Provide the [x, y] coordinate of the cell's center where the given text is located.  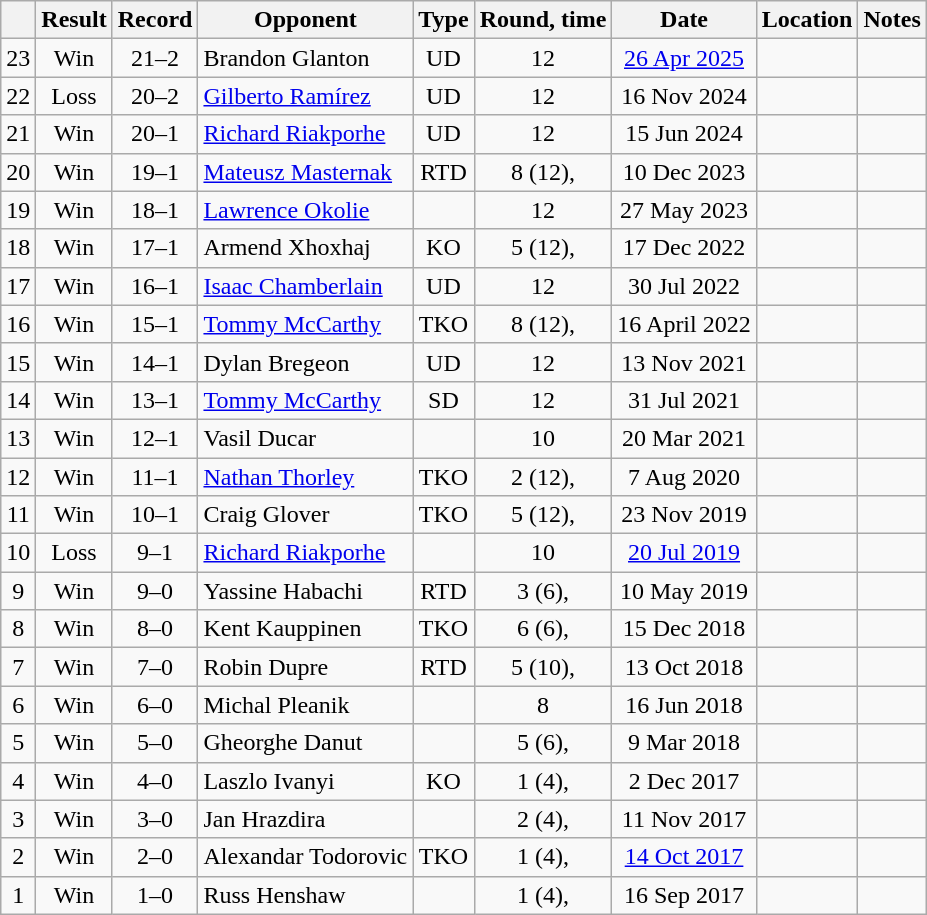
23 [18, 58]
3 (6), [543, 591]
22 [18, 96]
15–1 [155, 324]
23 Nov 2019 [684, 515]
Gilberto Ramírez [306, 96]
5 [18, 743]
10 Dec 2023 [684, 172]
13–1 [155, 400]
7 Aug 2020 [684, 477]
Location [807, 20]
19–1 [155, 172]
17–1 [155, 248]
17 [18, 286]
2 (12), [543, 477]
Gheorghe Danut [306, 743]
Craig Glover [306, 515]
11 Nov 2017 [684, 819]
6 [18, 705]
16 Jun 2018 [684, 705]
5–0 [155, 743]
Robin Dupre [306, 667]
26 Apr 2025 [684, 58]
Type [444, 20]
18–1 [155, 210]
9 Mar 2018 [684, 743]
2 [18, 857]
30 Jul 2022 [684, 286]
Kent Kauppinen [306, 629]
10–1 [155, 515]
8–0 [155, 629]
16 Sep 2017 [684, 895]
Brandon Glanton [306, 58]
Lawrence Okolie [306, 210]
31 Jul 2021 [684, 400]
15 Jun 2024 [684, 134]
1–0 [155, 895]
2 (4), [543, 819]
16 [18, 324]
27 May 2023 [684, 210]
13 [18, 438]
16–1 [155, 286]
14 Oct 2017 [684, 857]
Laszlo Ivanyi [306, 781]
7 [18, 667]
Record [155, 20]
3–0 [155, 819]
SD [444, 400]
17 Dec 2022 [684, 248]
20 Mar 2021 [684, 438]
Michal Pleanik [306, 705]
Date [684, 20]
20–2 [155, 96]
Isaac Chamberlain [306, 286]
Yassine Habachi [306, 591]
21 [18, 134]
16 Nov 2024 [684, 96]
Armend Xhoxhaj [306, 248]
11 [18, 515]
18 [18, 248]
16 April 2022 [684, 324]
Opponent [306, 20]
10 May 2019 [684, 591]
13 Nov 2021 [684, 362]
14 [18, 400]
9 [18, 591]
12–1 [155, 438]
4 [18, 781]
Nathan Thorley [306, 477]
Vasil Ducar [306, 438]
1 [18, 895]
3 [18, 819]
7–0 [155, 667]
6 (6), [543, 629]
Dylan Bregeon [306, 362]
Notes [892, 20]
15 [18, 362]
6–0 [155, 705]
Alexandar Todorovic [306, 857]
9–0 [155, 591]
Mateusz Masternak [306, 172]
2–0 [155, 857]
4–0 [155, 781]
9–1 [155, 553]
15 Dec 2018 [684, 629]
14–1 [155, 362]
19 [18, 210]
20–1 [155, 134]
11–1 [155, 477]
Round, time [543, 20]
5 (6), [543, 743]
2 Dec 2017 [684, 781]
5 (10), [543, 667]
Result [74, 20]
13 Oct 2018 [684, 667]
20 Jul 2019 [684, 553]
Russ Henshaw [306, 895]
21–2 [155, 58]
Jan Hrazdira [306, 819]
20 [18, 172]
